Extract the [x, y] coordinate from the center of the cell holding the provided text.  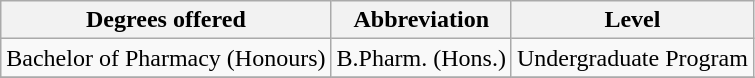
Undergraduate Program [632, 58]
B.Pharm. (Hons.) [421, 58]
Abbreviation [421, 20]
Bachelor of Pharmacy (Honours) [166, 58]
Degrees offered [166, 20]
Level [632, 20]
